From the cell containing the given text, extract its center point as [x, y] coordinate. 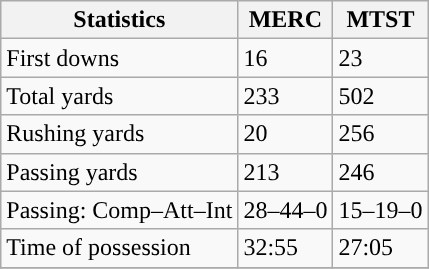
256 [380, 134]
213 [286, 172]
Passing yards [120, 172]
20 [286, 134]
MTST [380, 20]
233 [286, 96]
Time of possession [120, 248]
Passing: Comp–Att–Int [120, 210]
Total yards [120, 96]
MERC [286, 20]
502 [380, 96]
16 [286, 58]
27:05 [380, 248]
Statistics [120, 20]
Rushing yards [120, 134]
15–19–0 [380, 210]
28–44–0 [286, 210]
23 [380, 58]
First downs [120, 58]
246 [380, 172]
32:55 [286, 248]
